Search for the cell housing the specified text and yield its [X, Y] center coordinate. 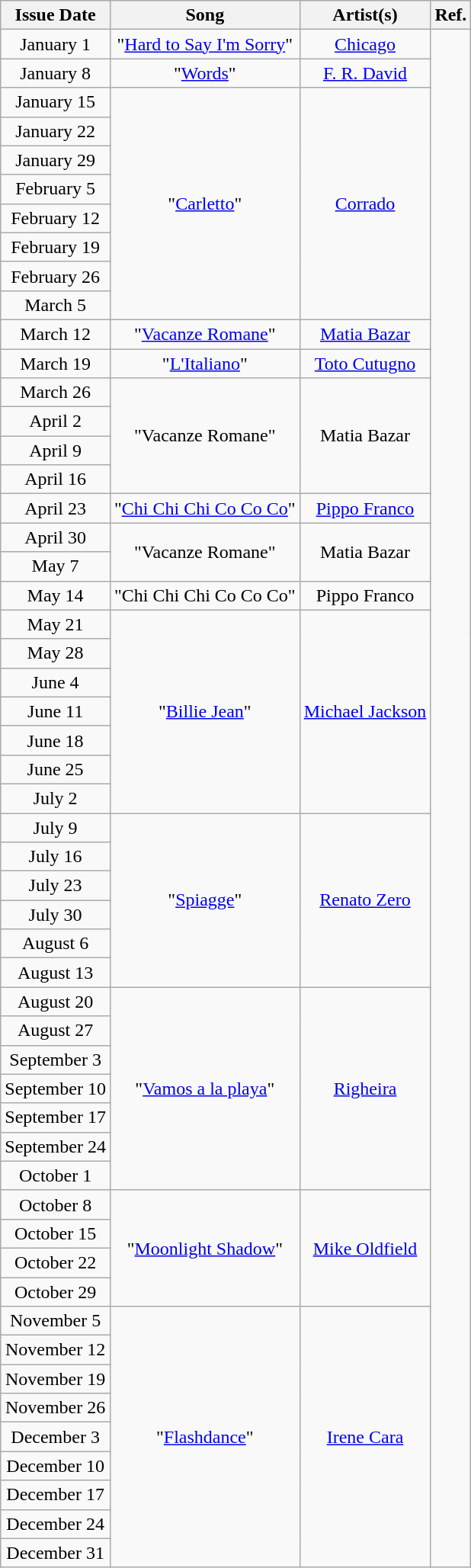
Michael Jackson [365, 711]
May 28 [56, 653]
April 2 [56, 422]
November 5 [56, 1321]
July 30 [56, 915]
August 13 [56, 973]
June 18 [56, 740]
May 14 [56, 595]
August 6 [56, 944]
March 19 [56, 364]
July 2 [56, 798]
October 29 [56, 1292]
February 26 [56, 276]
July 23 [56, 886]
December 24 [56, 1524]
February 12 [56, 218]
December 3 [56, 1437]
January 22 [56, 131]
July 16 [56, 857]
October 15 [56, 1233]
November 19 [56, 1379]
January 15 [56, 102]
May 7 [56, 566]
May 21 [56, 624]
January 29 [56, 160]
Artist(s) [365, 15]
October 8 [56, 1204]
January 1 [56, 44]
Toto Cutugno [365, 364]
June 11 [56, 711]
"Carletto" [204, 204]
Ref. [451, 15]
Renato Zero [365, 899]
February 19 [56, 247]
April 23 [56, 508]
September 10 [56, 1089]
Chicago [365, 44]
"Spiagge" [204, 899]
August 27 [56, 1031]
June 25 [56, 769]
December 31 [56, 1553]
November 26 [56, 1408]
January 8 [56, 73]
September 24 [56, 1146]
Corrado [365, 204]
Song [204, 15]
April 16 [56, 479]
"L'Italiano" [204, 364]
Irene Cara [365, 1438]
March 12 [56, 334]
February 5 [56, 189]
April 9 [56, 451]
November 12 [56, 1350]
March 26 [56, 393]
September 3 [56, 1060]
September 17 [56, 1117]
Issue Date [56, 15]
October 1 [56, 1175]
August 20 [56, 1002]
October 22 [56, 1262]
July 9 [56, 827]
"Flashdance" [204, 1438]
March 5 [56, 305]
"Words" [204, 73]
"Hard to Say I'm Sorry" [204, 44]
"Billie Jean" [204, 711]
"Vamos a la playa" [204, 1089]
"Moonlight Shadow" [204, 1248]
December 10 [56, 1466]
F. R. David [365, 73]
December 17 [56, 1495]
Mike Oldfield [365, 1248]
June 4 [56, 682]
Righeira [365, 1089]
April 30 [56, 537]
